Locate the cell with the specified text and output its [x, y] center coordinate. 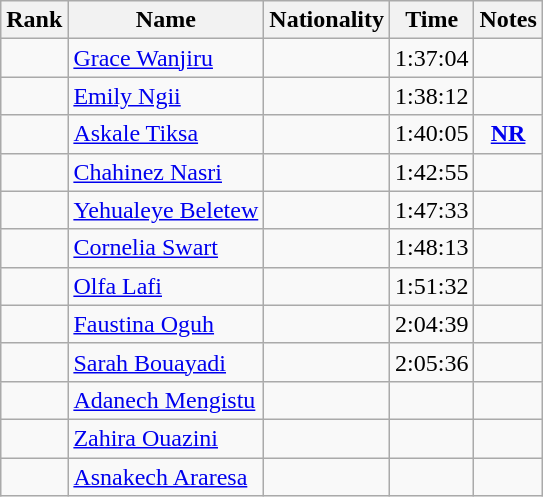
1:40:05 [432, 134]
Askale Tiksa [166, 134]
Notes [508, 20]
Zahira Ouazini [166, 438]
Grace Wanjiru [166, 58]
1:47:33 [432, 210]
1:48:13 [432, 248]
Sarah Bouayadi [166, 362]
Nationality [327, 20]
NR [508, 134]
1:38:12 [432, 96]
Olfa Lafi [166, 286]
Yehualeye Beletew [166, 210]
2:05:36 [432, 362]
Rank [34, 20]
1:51:32 [432, 286]
Name [166, 20]
Adanech Mengistu [166, 400]
Faustina Oguh [166, 324]
Cornelia Swart [166, 248]
1:37:04 [432, 58]
Asnakech Araresa [166, 477]
1:42:55 [432, 172]
Time [432, 20]
2:04:39 [432, 324]
Emily Ngii [166, 96]
Chahinez Nasri [166, 172]
